Capture the cell that displays the provided text and extract its (X, Y) central coordinate. 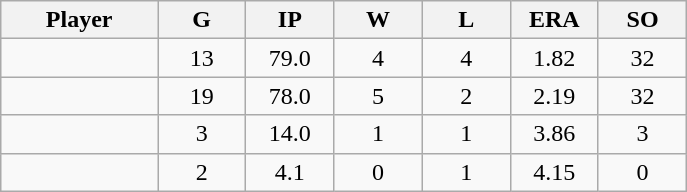
W (378, 20)
3.86 (554, 134)
L (466, 20)
ERA (554, 20)
Player (80, 20)
1.82 (554, 58)
SO (642, 20)
5 (378, 96)
19 (202, 96)
4.15 (554, 172)
79.0 (290, 58)
78.0 (290, 96)
2.19 (554, 96)
14.0 (290, 134)
IP (290, 20)
G (202, 20)
4.1 (290, 172)
13 (202, 58)
